Pinpoint the cell where the given text exists, returning its [x, y] midpoint coordinate. 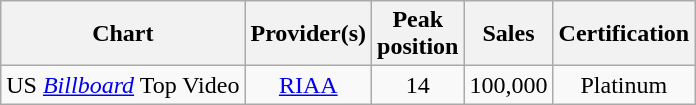
Platinum [624, 85]
Provider(s) [308, 34]
Chart [123, 34]
14 [418, 85]
US Billboard Top Video [123, 85]
Certification [624, 34]
RIAA [308, 85]
Peakposition [418, 34]
Sales [508, 34]
100,000 [508, 85]
